Provide the [X, Y] coordinate of the cell's center where the given text is located.  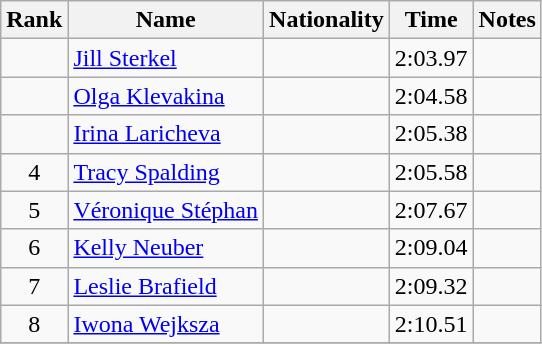
Time [431, 20]
Notes [507, 20]
2:03.97 [431, 58]
2:05.38 [431, 134]
Véronique Stéphan [166, 210]
2:09.32 [431, 286]
Kelly Neuber [166, 248]
Tracy Spalding [166, 172]
2:04.58 [431, 96]
Olga Klevakina [166, 96]
Nationality [327, 20]
2:09.04 [431, 248]
4 [34, 172]
7 [34, 286]
Jill Sterkel [166, 58]
Iwona Wejksza [166, 324]
Leslie Brafield [166, 286]
5 [34, 210]
Name [166, 20]
6 [34, 248]
2:05.58 [431, 172]
2:07.67 [431, 210]
8 [34, 324]
Rank [34, 20]
2:10.51 [431, 324]
Irina Laricheva [166, 134]
